Return the [X, Y] coordinate for the center point of the cell that contains the specified text.  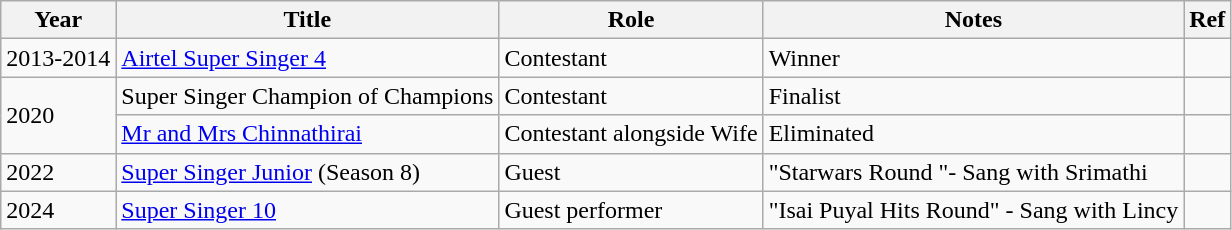
Winner [974, 58]
Eliminated [974, 134]
Ref [1208, 20]
Airtel Super Singer 4 [308, 58]
Year [58, 20]
2024 [58, 210]
Guest performer [631, 210]
"Isai Puyal Hits Round" - Sang with Lincy [974, 210]
Contestant alongside Wife [631, 134]
Role [631, 20]
Finalist [974, 96]
2013-2014 [58, 58]
Super Singer Junior (Season 8) [308, 172]
2020 [58, 115]
Notes [974, 20]
2022 [58, 172]
Mr and Mrs Chinnathirai [308, 134]
Super Singer 10 [308, 210]
Super Singer Champion of Champions [308, 96]
Guest [631, 172]
Title [308, 20]
"Starwars Round "- Sang with Srimathi [974, 172]
